Search for the cell housing the specified text and yield its (X, Y) center coordinate. 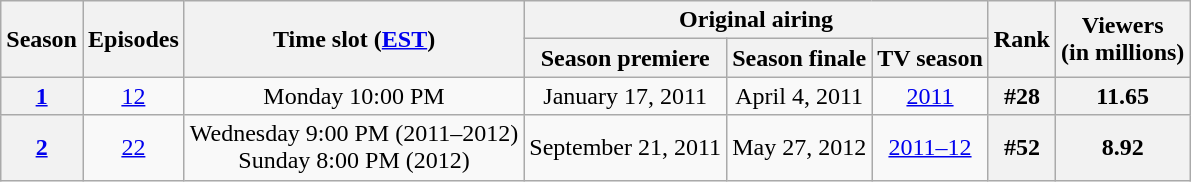
Season (42, 39)
8.92 (1122, 148)
12 (133, 96)
2 (42, 148)
September 21, 2011 (626, 148)
Rank (1022, 39)
May 27, 2012 (800, 148)
Original airing (756, 20)
1 (42, 96)
Wednesday 9:00 PM (2011–2012)Sunday 8:00 PM (2012) (354, 148)
2011–12 (930, 148)
#28 (1022, 96)
Episodes (133, 39)
Time slot (EST) (354, 39)
TV season (930, 58)
2011 (930, 96)
#52 (1022, 148)
Monday 10:00 PM (354, 96)
April 4, 2011 (800, 96)
Season finale (800, 58)
January 17, 2011 (626, 96)
22 (133, 148)
11.65 (1122, 96)
Season premiere (626, 58)
Viewers(in millions) (1122, 39)
